Locate the cell with the specified text and output its [x, y] center coordinate. 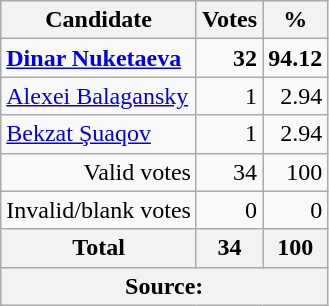
Votes [229, 20]
Dinar Nuketaeva [99, 58]
% [296, 20]
Source: [164, 286]
32 [229, 58]
Total [99, 248]
Bekzat Şuaqov [99, 134]
Invalid/blank votes [99, 210]
Alexei Balagansky [99, 96]
Valid votes [99, 172]
94.12 [296, 58]
Candidate [99, 20]
